Pinpoint the cell where the given text exists, returning its [x, y] midpoint coordinate. 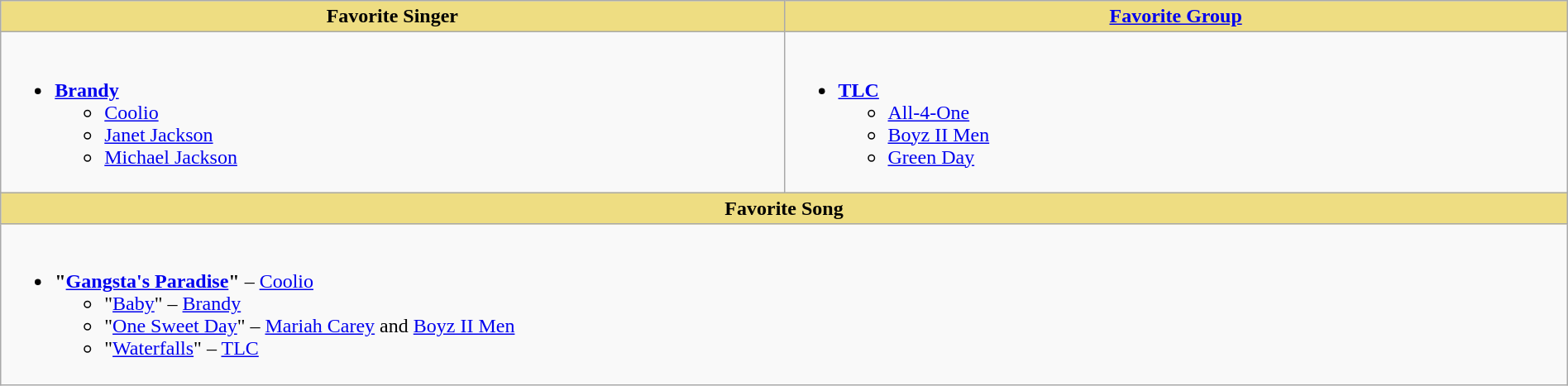
Favorite Song [784, 208]
BrandyCoolioJanet JacksonMichael Jackson [392, 112]
TLCAll-4-OneBoyz II MenGreen Day [1176, 112]
"Gangsta's Paradise" – Coolio"Baby" – Brandy"One Sweet Day" – Mariah Carey and Boyz II Men"Waterfalls" – TLC [784, 304]
Favorite Group [1176, 17]
Favorite Singer [392, 17]
